Pinpoint the cell where the given text exists, returning its (x, y) midpoint coordinate. 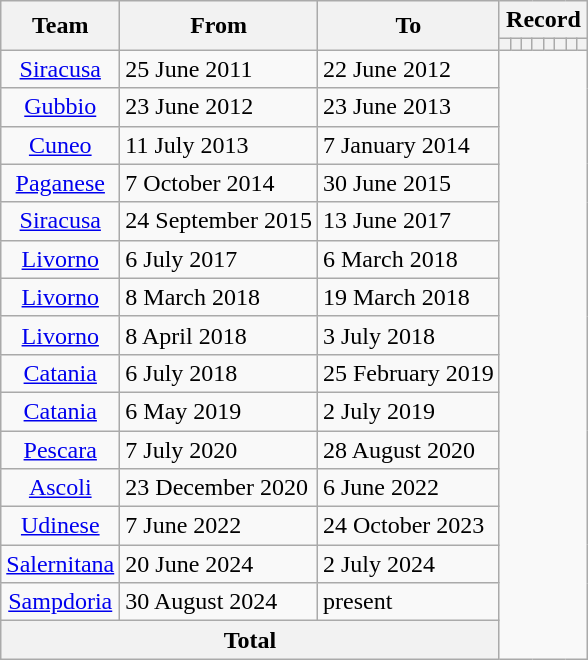
2 July 2024 (408, 564)
From (219, 26)
11 July 2013 (219, 145)
Team (60, 26)
22 June 2012 (408, 69)
present (408, 602)
7 October 2014 (219, 183)
7 July 2020 (219, 449)
24 October 2023 (408, 526)
24 September 2015 (219, 221)
28 August 2020 (408, 449)
Record (543, 20)
2 July 2019 (408, 411)
Ascoli (60, 488)
6 March 2018 (408, 259)
Salernitana (60, 564)
30 June 2015 (408, 183)
Cuneo (60, 145)
7 June 2022 (219, 526)
8 April 2018 (219, 335)
6 July 2017 (219, 259)
Sampdoria (60, 602)
3 July 2018 (408, 335)
To (408, 26)
Paganese (60, 183)
23 June 2013 (408, 107)
Total (250, 640)
7 January 2014 (408, 145)
8 March 2018 (219, 297)
30 August 2024 (219, 602)
25 June 2011 (219, 69)
Udinese (60, 526)
25 February 2019 (408, 373)
13 June 2017 (408, 221)
Gubbio (60, 107)
23 December 2020 (219, 488)
6 May 2019 (219, 411)
23 June 2012 (219, 107)
20 June 2024 (219, 564)
Pescara (60, 449)
6 June 2022 (408, 488)
19 March 2018 (408, 297)
6 July 2018 (219, 373)
